Extract the (x, y) coordinate from the center of the cell holding the provided text.  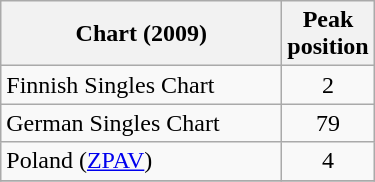
2 (328, 85)
Chart (2009) (142, 34)
79 (328, 123)
German Singles Chart (142, 123)
Peakposition (328, 34)
Poland (ZPAV) (142, 161)
4 (328, 161)
Finnish Singles Chart (142, 85)
